For the text-containing cell, return its midpoint in [X, Y] coordinate format. 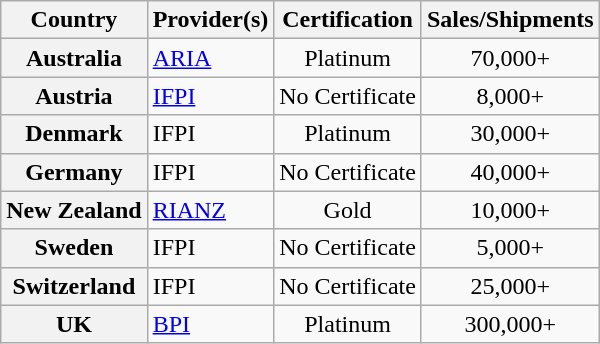
RIANZ [210, 210]
300,000+ [510, 324]
40,000+ [510, 172]
Sweden [74, 248]
BPI [210, 324]
Provider(s) [210, 20]
ARIA [210, 58]
70,000+ [510, 58]
Denmark [74, 134]
Sales/Shipments [510, 20]
Gold [348, 210]
30,000+ [510, 134]
UK [74, 324]
Switzerland [74, 286]
25,000+ [510, 286]
Certification [348, 20]
New Zealand [74, 210]
Country [74, 20]
10,000+ [510, 210]
Austria [74, 96]
Australia [74, 58]
Germany [74, 172]
5,000+ [510, 248]
8,000+ [510, 96]
